Extract the [X, Y] coordinate from the center of the cell holding the provided text.  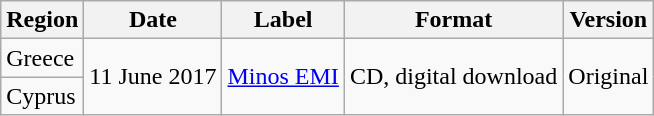
11 June 2017 [153, 77]
Version [608, 20]
Date [153, 20]
Minos EMI [283, 77]
Cyprus [42, 96]
Label [283, 20]
CD, digital download [453, 77]
Format [453, 20]
Region [42, 20]
Greece [42, 58]
Original [608, 77]
